Determine the (X, Y) coordinate at the center of the cell enclosing the given text.  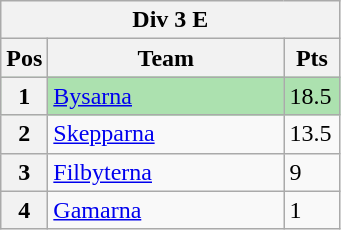
Pts (312, 58)
Team (166, 58)
18.5 (312, 96)
Pos (24, 58)
9 (312, 172)
2 (24, 134)
Bysarna (166, 96)
13.5 (312, 134)
4 (24, 210)
Div 3 E (170, 20)
3 (24, 172)
Filbyterna (166, 172)
Gamarna (166, 210)
Skepparna (166, 134)
